Return [x, y] of the center of cell containing provided text 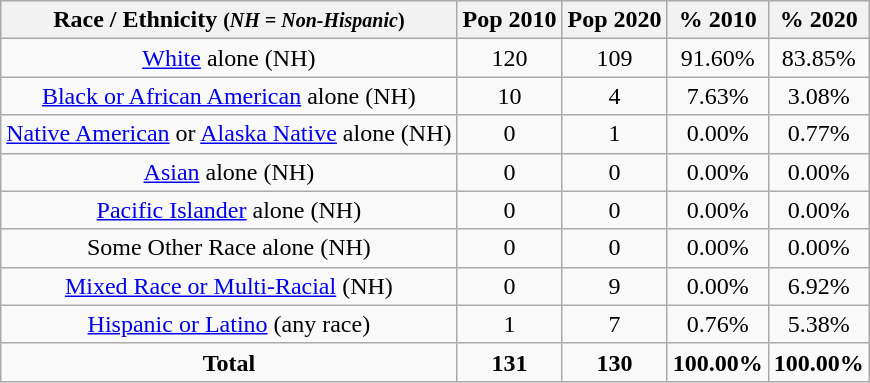
6.92% [818, 286]
4 [614, 96]
130 [614, 362]
10 [510, 96]
Mixed Race or Multi-Racial (NH) [229, 286]
Asian alone (NH) [229, 172]
91.60% [718, 58]
131 [510, 362]
0.77% [818, 134]
Total [229, 362]
7 [614, 324]
Native American or Alaska Native alone (NH) [229, 134]
5.38% [818, 324]
Some Other Race alone (NH) [229, 248]
% 2020 [818, 20]
9 [614, 286]
Pop 2010 [510, 20]
3.08% [818, 96]
Race / Ethnicity (NH = Non-Hispanic) [229, 20]
% 2010 [718, 20]
Pop 2020 [614, 20]
Black or African American alone (NH) [229, 96]
120 [510, 58]
Hispanic or Latino (any race) [229, 324]
83.85% [818, 58]
Pacific Islander alone (NH) [229, 210]
0.76% [718, 324]
White alone (NH) [229, 58]
7.63% [718, 96]
109 [614, 58]
